Identify which cell holds the provided text, then report its (X, Y) central coordinate. 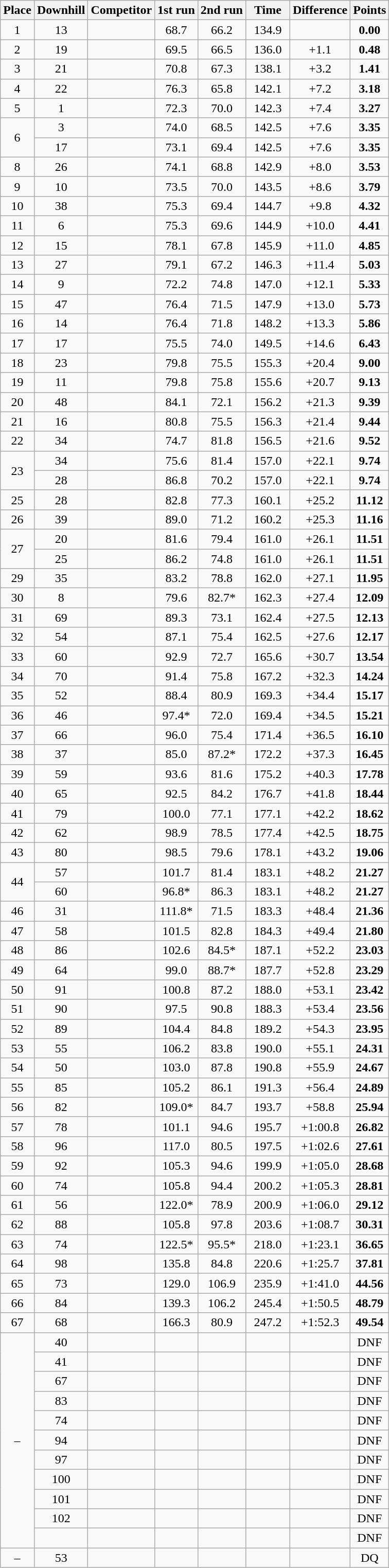
89.0 (176, 519)
203.6 (268, 1225)
83.2 (176, 578)
166.3 (176, 1323)
88.4 (176, 696)
+21.4 (320, 421)
189.2 (268, 1029)
+1:41.0 (320, 1283)
139.3 (176, 1303)
3.27 (369, 108)
+49.4 (320, 931)
3.79 (369, 186)
90.8 (221, 1009)
21.80 (369, 931)
+13.3 (320, 324)
184.3 (268, 931)
36.65 (369, 1244)
97.5 (176, 1009)
187.1 (268, 950)
Difference (320, 10)
103.0 (176, 1068)
100.8 (176, 990)
83.8 (221, 1048)
+52.2 (320, 950)
+40.3 (320, 774)
79.1 (176, 265)
84.5* (221, 950)
105.3 (176, 1166)
11.95 (369, 578)
78.8 (221, 578)
92.9 (176, 657)
15.21 (369, 715)
190.0 (268, 1048)
86.8 (176, 480)
142.1 (268, 89)
1st run (176, 10)
69.6 (221, 225)
2nd run (221, 10)
82.7* (221, 598)
171.4 (268, 735)
+1:05.3 (320, 1185)
77.3 (221, 500)
134.9 (268, 30)
155.3 (268, 363)
122.0* (176, 1205)
+36.5 (320, 735)
48.79 (369, 1303)
97 (61, 1459)
1.41 (369, 69)
83 (61, 1401)
94.4 (221, 1185)
+27.4 (320, 598)
12.09 (369, 598)
+1:05.0 (320, 1166)
DQ (369, 1558)
109.0* (176, 1107)
160.1 (268, 500)
144.9 (268, 225)
49 (17, 970)
+1:50.5 (320, 1303)
156.3 (268, 421)
9.13 (369, 382)
32 (17, 637)
3.18 (369, 89)
77.1 (221, 813)
+21.3 (320, 402)
104.4 (176, 1029)
+41.8 (320, 794)
+14.6 (320, 343)
73.5 (176, 186)
79.4 (221, 539)
+53.4 (320, 1009)
+13.0 (320, 304)
92.5 (176, 794)
78 (61, 1126)
5.33 (369, 285)
143.5 (268, 186)
+21.6 (320, 441)
+20.4 (320, 363)
+1:02.6 (320, 1146)
67.2 (221, 265)
92 (61, 1166)
245.4 (268, 1303)
72.0 (221, 715)
78.9 (221, 1205)
11.12 (369, 500)
36 (17, 715)
+25.2 (320, 500)
+1:25.7 (320, 1264)
88 (61, 1225)
44 (17, 882)
+11.0 (320, 245)
106.9 (221, 1283)
+7.4 (320, 108)
94 (61, 1440)
101.1 (176, 1126)
88.7* (221, 970)
+1:23.1 (320, 1244)
61 (17, 1205)
105.2 (176, 1087)
16.10 (369, 735)
96.0 (176, 735)
Time (268, 10)
187.7 (268, 970)
18.75 (369, 833)
188.0 (268, 990)
70.8 (176, 69)
197.5 (268, 1146)
69.5 (176, 49)
160.2 (268, 519)
15.17 (369, 696)
Points (369, 10)
68.7 (176, 30)
199.9 (268, 1166)
28.81 (369, 1185)
97.8 (221, 1225)
162.0 (268, 578)
162.4 (268, 618)
67.8 (221, 245)
9.00 (369, 363)
86.2 (176, 558)
100.0 (176, 813)
147.0 (268, 285)
74.7 (176, 441)
78.1 (176, 245)
81.8 (221, 441)
90 (61, 1009)
100 (61, 1479)
+53.1 (320, 990)
191.3 (268, 1087)
86 (61, 950)
96 (61, 1146)
188.3 (268, 1009)
5.73 (369, 304)
84 (61, 1303)
5.03 (369, 265)
5.86 (369, 324)
178.1 (268, 852)
98.5 (176, 852)
68 (61, 1323)
16.45 (369, 754)
+7.2 (320, 89)
80.5 (221, 1146)
30.31 (369, 1225)
18 (17, 363)
9.52 (369, 441)
4.85 (369, 245)
70 (61, 676)
169.3 (268, 696)
72.3 (176, 108)
+1:08.7 (320, 1225)
4.41 (369, 225)
101 (61, 1499)
167.2 (268, 676)
23.56 (369, 1009)
70.2 (221, 480)
+10.0 (320, 225)
135.8 (176, 1264)
+54.3 (320, 1029)
9.39 (369, 402)
+9.8 (320, 206)
+1:52.3 (320, 1323)
+3.2 (320, 69)
89.3 (176, 618)
84.1 (176, 402)
+12.1 (320, 285)
156.2 (268, 402)
76.3 (176, 89)
Downhill (61, 10)
79 (61, 813)
78.5 (221, 833)
+58.8 (320, 1107)
80.8 (176, 421)
183.3 (268, 911)
+42.2 (320, 813)
155.6 (268, 382)
218.0 (268, 1244)
+56.4 (320, 1087)
195.7 (268, 1126)
84.7 (221, 1107)
21.36 (369, 911)
71.2 (221, 519)
+43.2 (320, 852)
23.29 (369, 970)
200.9 (268, 1205)
162.5 (268, 637)
2 (17, 49)
18.62 (369, 813)
67.3 (221, 69)
11.16 (369, 519)
172.2 (268, 754)
85.0 (176, 754)
24.89 (369, 1087)
Competitor (121, 10)
162.3 (268, 598)
142.3 (268, 108)
102 (61, 1519)
169.4 (268, 715)
117.0 (176, 1146)
63 (17, 1244)
19.06 (369, 852)
+55.1 (320, 1048)
24.31 (369, 1048)
91 (61, 990)
+1:00.8 (320, 1126)
37.81 (369, 1264)
+1:06.0 (320, 1205)
97.4* (176, 715)
+20.7 (320, 382)
129.0 (176, 1283)
111.8* (176, 911)
6.43 (369, 343)
25.94 (369, 1107)
24.67 (369, 1068)
102.6 (176, 950)
87.8 (221, 1068)
89 (61, 1029)
29 (17, 578)
44.56 (369, 1283)
+27.6 (320, 637)
+30.7 (320, 657)
23.03 (369, 950)
28.68 (369, 1166)
66.5 (221, 49)
247.2 (268, 1323)
71.8 (221, 324)
149.5 (268, 343)
148.2 (268, 324)
98.9 (176, 833)
+34.5 (320, 715)
4.32 (369, 206)
98 (61, 1264)
49.54 (369, 1323)
87.2 (221, 990)
69 (61, 618)
+11.4 (320, 265)
42 (17, 833)
+37.3 (320, 754)
177.4 (268, 833)
23.42 (369, 990)
177.1 (268, 813)
5 (17, 108)
65.8 (221, 89)
72.7 (221, 657)
+1.1 (320, 49)
+32.3 (320, 676)
200.2 (268, 1185)
68.5 (221, 128)
95.5* (221, 1244)
138.1 (268, 69)
23.95 (369, 1029)
+42.5 (320, 833)
+25.3 (320, 519)
146.3 (268, 265)
26.82 (369, 1126)
13.54 (369, 657)
66.2 (221, 30)
101.5 (176, 931)
99.0 (176, 970)
136.0 (268, 49)
101.7 (176, 872)
17.78 (369, 774)
96.8* (176, 892)
29.12 (369, 1205)
86.1 (221, 1087)
+8.0 (320, 167)
72.1 (221, 402)
87.2* (221, 754)
85 (61, 1087)
0.00 (369, 30)
0.48 (369, 49)
33 (17, 657)
175.2 (268, 774)
4 (17, 89)
51 (17, 1009)
68.8 (221, 167)
73 (61, 1283)
93.6 (176, 774)
30 (17, 598)
144.7 (268, 206)
142.9 (268, 167)
12.13 (369, 618)
84.2 (221, 794)
27.61 (369, 1146)
18.44 (369, 794)
87.1 (176, 637)
72.2 (176, 285)
74.1 (176, 167)
193.7 (268, 1107)
75.6 (176, 461)
165.6 (268, 657)
+52.8 (320, 970)
86.3 (221, 892)
12.17 (369, 637)
+27.1 (320, 578)
14.24 (369, 676)
12 (17, 245)
+34.4 (320, 696)
43 (17, 852)
3.53 (369, 167)
Place (17, 10)
80 (61, 852)
176.7 (268, 794)
+27.5 (320, 618)
147.9 (268, 304)
9.44 (369, 421)
156.5 (268, 441)
82 (61, 1107)
+48.4 (320, 911)
190.8 (268, 1068)
122.5* (176, 1244)
+55.9 (320, 1068)
91.4 (176, 676)
145.9 (268, 245)
220.6 (268, 1264)
235.9 (268, 1283)
+8.6 (320, 186)
